Output the [X, Y] coordinate of the center of the cell containing the given text.  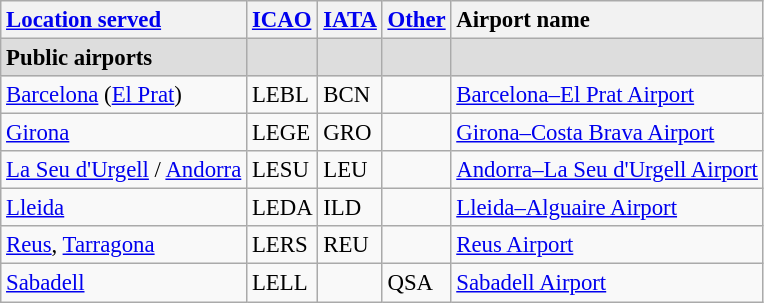
Reus, Tarragona [124, 245]
LERS [282, 245]
Lleida–Alguaire Airport [607, 208]
LESU [282, 170]
LEDA [282, 208]
LEU [350, 170]
LEBL [282, 95]
IATA [350, 20]
La Seu d'Urgell / Andorra [124, 170]
Location served [124, 20]
Airport name [607, 20]
Sabadell Airport [607, 283]
Public airports [124, 58]
REU [350, 245]
Girona [124, 133]
Reus Airport [607, 245]
ILD [350, 208]
QSA [416, 283]
LELL [282, 283]
Barcelona (El Prat) [124, 95]
Barcelona–El Prat Airport [607, 95]
Lleida [124, 208]
LEGE [282, 133]
Sabadell [124, 283]
Andorra–La Seu d'Urgell Airport [607, 170]
Other [416, 20]
Girona–Costa Brava Airport [607, 133]
GRO [350, 133]
ICAO [282, 20]
BCN [350, 95]
